Search for the cell housing the specified text and yield its (X, Y) center coordinate. 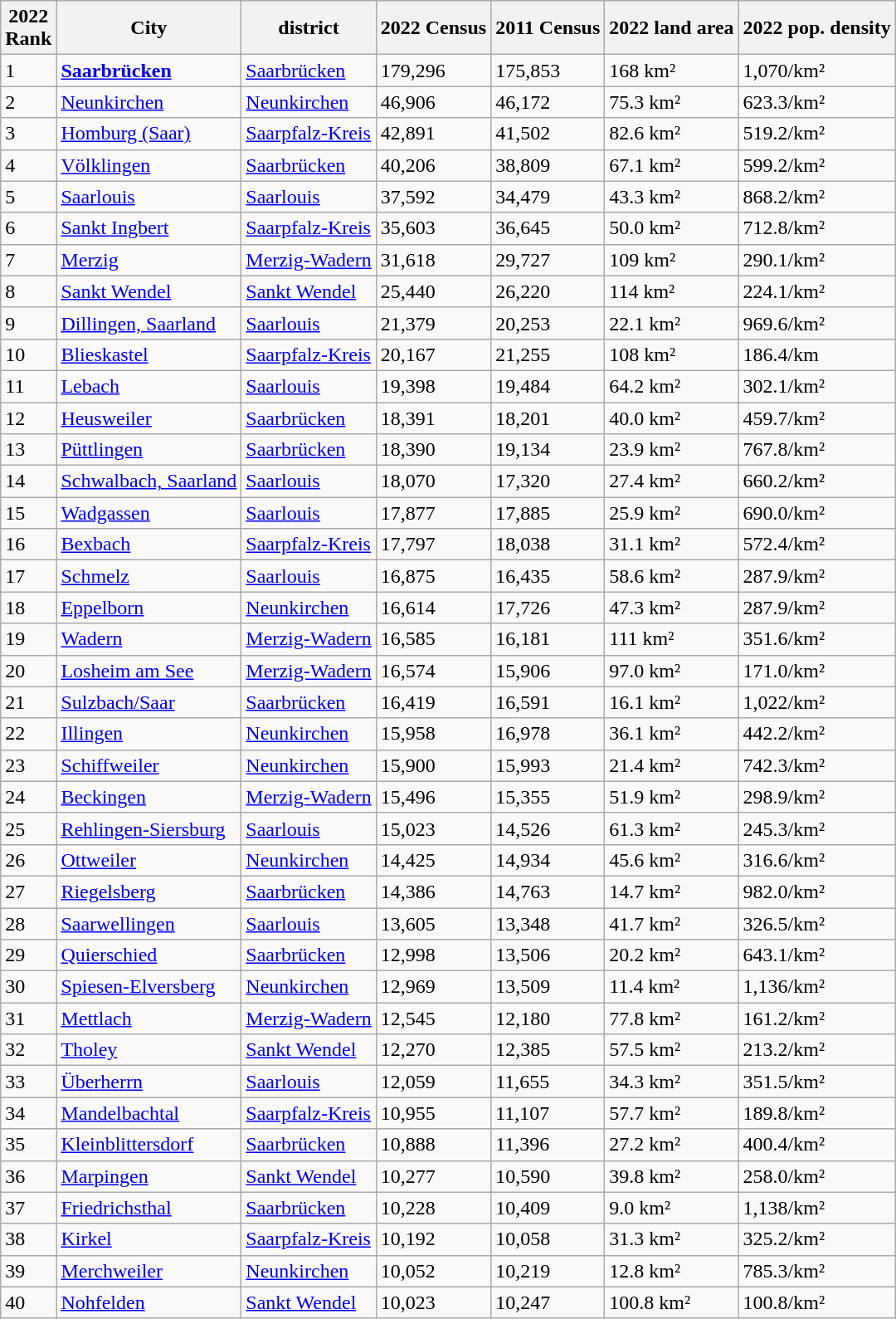
16,591 (548, 702)
224.1/km² (816, 291)
28 (28, 924)
Riegelsberg (149, 892)
25.9 km² (672, 513)
Merzig (149, 260)
77.8 km² (672, 1019)
100.8 km² (672, 1302)
14,386 (433, 892)
Tholey (149, 1050)
19,398 (433, 386)
Beckingen (149, 797)
31.1 km² (672, 545)
82.6 km² (672, 134)
712.8/km² (816, 228)
16.1 km² (672, 702)
16,614 (433, 608)
26,220 (548, 291)
31,618 (433, 260)
Wadern (149, 639)
33 (28, 1082)
12,385 (548, 1050)
12 (28, 418)
14 (28, 481)
15,958 (433, 734)
37 (28, 1208)
38 (28, 1239)
12,180 (548, 1019)
24 (28, 797)
4 (28, 165)
15,355 (548, 797)
16 (28, 545)
Bexbach (149, 545)
213.2/km² (816, 1050)
16,978 (548, 734)
171.0/km² (816, 671)
351.5/km² (816, 1082)
9.0 km² (672, 1208)
3 (28, 134)
8 (28, 291)
326.5/km² (816, 924)
16,585 (433, 639)
Völklingen (149, 165)
572.4/km² (816, 545)
10,955 (433, 1113)
442.2/km² (816, 734)
14.7 km² (672, 892)
1,136/km² (816, 987)
Schiffweiler (149, 765)
61.3 km² (672, 828)
168 km² (672, 71)
Eppelborn (149, 608)
22.1 km² (672, 323)
32 (28, 1050)
108 km² (672, 354)
16,574 (433, 671)
7 (28, 260)
13,509 (548, 987)
Schwalbach, Saarland (149, 481)
189.8/km² (816, 1113)
Losheim am See (149, 671)
179,296 (433, 71)
34.3 km² (672, 1082)
19,134 (548, 450)
Blieskastel (149, 354)
11.4 km² (672, 987)
46,172 (548, 102)
31.3 km² (672, 1239)
Illingen (149, 734)
13,348 (548, 924)
39 (28, 1271)
12,998 (433, 955)
22 (28, 734)
459.7/km² (816, 418)
47.3 km² (672, 608)
15 (28, 513)
325.2/km² (816, 1239)
14,934 (548, 860)
11,396 (548, 1145)
161.2/km² (816, 1019)
40,206 (433, 165)
1,022/km² (816, 702)
10,277 (433, 1176)
29,727 (548, 260)
10,023 (433, 1302)
18,390 (433, 450)
21,379 (433, 323)
16,181 (548, 639)
Quierschied (149, 955)
519.2/km² (816, 134)
38,809 (548, 165)
37,592 (433, 197)
Mandelbachtal (149, 1113)
742.3/km² (816, 765)
10,409 (548, 1208)
258.0/km² (816, 1176)
14,763 (548, 892)
18,391 (433, 418)
18,070 (433, 481)
114 km² (672, 291)
75.3 km² (672, 102)
41,502 (548, 134)
9 (28, 323)
14,425 (433, 860)
Wadgassen (149, 513)
400.4/km² (816, 1145)
11,655 (548, 1082)
10,228 (433, 1208)
2022Rank (28, 28)
27.2 km² (672, 1145)
district (309, 28)
111 km² (672, 639)
19 (28, 639)
46,906 (433, 102)
17,320 (548, 481)
175,853 (548, 71)
40 (28, 1302)
Nohfelden (149, 1302)
57.7 km² (672, 1113)
2011 Census (548, 28)
36,645 (548, 228)
25,440 (433, 291)
Sankt Ingbert (149, 228)
109 km² (672, 260)
20 (28, 671)
2 (28, 102)
12,270 (433, 1050)
16,875 (433, 576)
67.1 km² (672, 165)
599.2/km² (816, 165)
25 (28, 828)
15,023 (433, 828)
1,070/km² (816, 71)
43.3 km² (672, 197)
36.1 km² (672, 734)
23 (28, 765)
50.0 km² (672, 228)
39.8 km² (672, 1176)
100.8/km² (816, 1302)
97.0 km² (672, 671)
36 (28, 1176)
Lebach (149, 386)
16,419 (433, 702)
186.4/km (816, 354)
2022 pop. density (816, 28)
58.6 km² (672, 576)
13 (28, 450)
767.8/km² (816, 450)
623.3/km² (816, 102)
Friedrichsthal (149, 1208)
13,506 (548, 955)
290.1/km² (816, 260)
26 (28, 860)
12,545 (433, 1019)
316.6/km² (816, 860)
2022 land area (672, 28)
21 (28, 702)
Dillingen, Saarland (149, 323)
64.2 km² (672, 386)
12,059 (433, 1082)
785.3/km² (816, 1271)
10 (28, 354)
51.9 km² (672, 797)
Schmelz (149, 576)
23.9 km² (672, 450)
29 (28, 955)
660.2/km² (816, 481)
17,877 (433, 513)
302.1/km² (816, 386)
15,900 (433, 765)
5 (28, 197)
10,058 (548, 1239)
20.2 km² (672, 955)
Kleinblittersdorf (149, 1145)
2022 Census (433, 28)
Rehlingen-Siersburg (149, 828)
Saarwellingen (149, 924)
34 (28, 1113)
Mettlach (149, 1019)
10,219 (548, 1271)
15,496 (433, 797)
10,192 (433, 1239)
42,891 (433, 134)
245.3/km² (816, 828)
Sulzbach/Saar (149, 702)
27 (28, 892)
Püttlingen (149, 450)
15,993 (548, 765)
14,526 (548, 828)
Spiesen-Elversberg (149, 987)
17,726 (548, 608)
1,138/km² (816, 1208)
298.9/km² (816, 797)
10,247 (548, 1302)
18,038 (548, 545)
969.6/km² (816, 323)
690.0/km² (816, 513)
18 (28, 608)
10,888 (433, 1145)
Marpingen (149, 1176)
Merchweiler (149, 1271)
Überherrn (149, 1082)
12.8 km² (672, 1271)
643.1/km² (816, 955)
13,605 (433, 924)
11,107 (548, 1113)
982.0/km² (816, 892)
6 (28, 228)
City (149, 28)
1 (28, 71)
10,052 (433, 1271)
41.7 km² (672, 924)
34,479 (548, 197)
351.6/km² (816, 639)
20,253 (548, 323)
18,201 (548, 418)
17,797 (433, 545)
Ottweiler (149, 860)
868.2/km² (816, 197)
21.4 km² (672, 765)
19,484 (548, 386)
21,255 (548, 354)
35 (28, 1145)
40.0 km² (672, 418)
Kirkel (149, 1239)
57.5 km² (672, 1050)
35,603 (433, 228)
10,590 (548, 1176)
31 (28, 1019)
20,167 (433, 354)
17,885 (548, 513)
16,435 (548, 576)
15,906 (548, 671)
27.4 km² (672, 481)
17 (28, 576)
45.6 km² (672, 860)
12,969 (433, 987)
Heusweiler (149, 418)
Homburg (Saar) (149, 134)
11 (28, 386)
30 (28, 987)
